Identify which cell holds the provided text, then report its (X, Y) central coordinate. 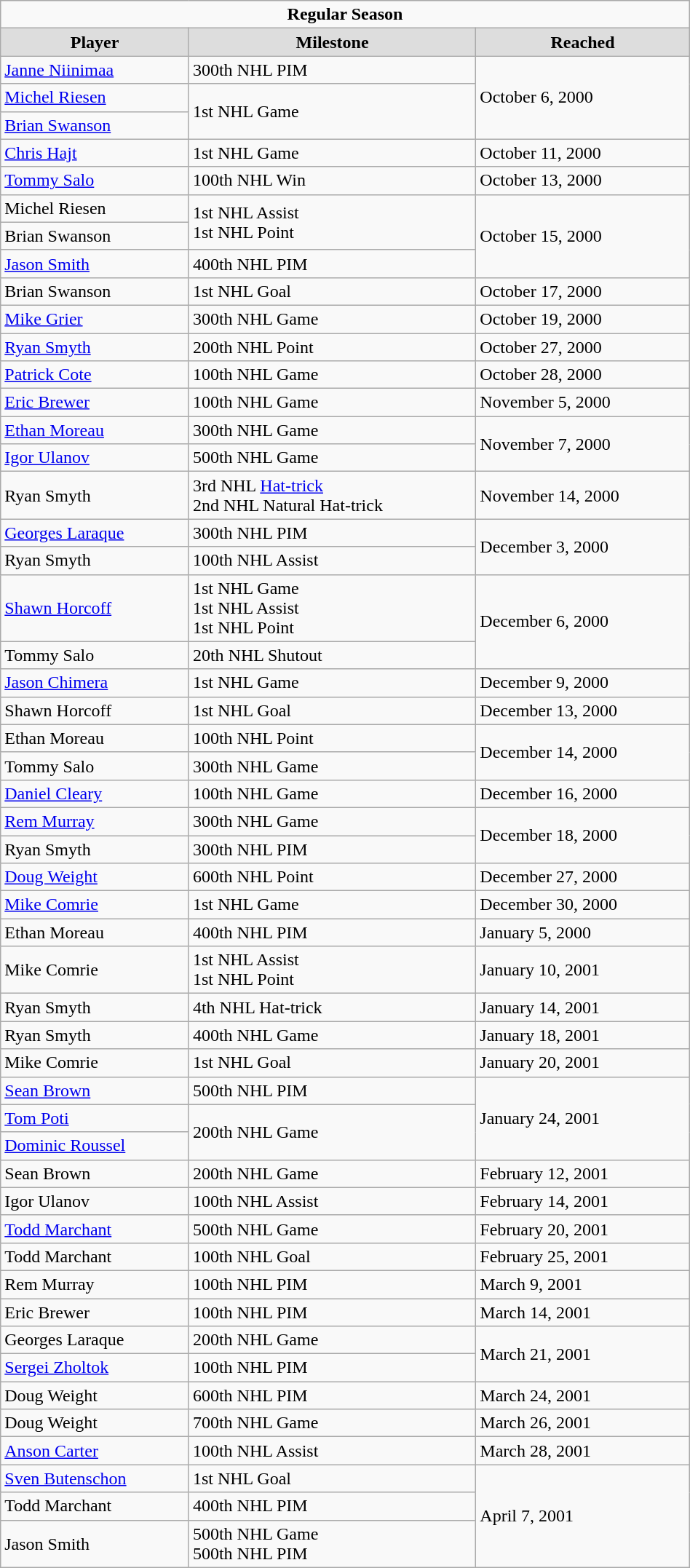
20th NHL Shutout (332, 655)
December 30, 2000 (582, 905)
March 21, 2001 (582, 1354)
February 25, 2001 (582, 1256)
Sven Butenschon (95, 1478)
December 14, 2000 (582, 752)
December 27, 2000 (582, 877)
600th NHL PIM (332, 1395)
March 24, 2001 (582, 1395)
November 14, 2000 (582, 495)
600th NHL Point (332, 877)
Sergei Zholtok (95, 1368)
Chris Hajt (95, 153)
1st NHL Game1st NHL Assist1st NHL Point (332, 608)
April 7, 2001 (582, 1516)
October 13, 2000 (582, 181)
400th NHL Game (332, 1035)
Milestone (332, 42)
October 28, 2000 (582, 375)
December 18, 2000 (582, 835)
100th NHL Point (332, 738)
Dominic Roussel (95, 1146)
March 9, 2001 (582, 1284)
Mike Grier (95, 319)
February 20, 2001 (582, 1229)
January 14, 2001 (582, 1007)
October 17, 2000 (582, 291)
March 26, 2001 (582, 1423)
January 18, 2001 (582, 1035)
February 14, 2001 (582, 1201)
January 10, 2001 (582, 970)
January 24, 2001 (582, 1118)
December 9, 2000 (582, 683)
October 15, 2000 (582, 236)
Player (95, 42)
March 14, 2001 (582, 1312)
December 16, 2000 (582, 793)
January 5, 2000 (582, 933)
Patrick Cote (95, 375)
Regular Season (345, 15)
December 3, 2000 (582, 547)
Reached (582, 42)
700th NHL Game (332, 1423)
500th NHL PIM (332, 1090)
4th NHL Hat-trick (332, 1007)
100th NHL Win (332, 181)
October 11, 2000 (582, 153)
Daniel Cleary (95, 793)
Tom Poti (95, 1118)
October 27, 2000 (582, 347)
November 5, 2000 (582, 403)
100th NHL Goal (332, 1256)
Janne Niinimaa (95, 70)
December 13, 2000 (582, 710)
October 6, 2000 (582, 98)
200th NHL Point (332, 347)
3rd NHL Hat-trick2nd NHL Natural Hat-trick (332, 495)
Anson Carter (95, 1451)
December 6, 2000 (582, 622)
March 28, 2001 (582, 1451)
Jason Chimera (95, 683)
500th NHL Game500th NHL PIM (332, 1543)
November 7, 2000 (582, 444)
January 20, 2001 (582, 1063)
February 12, 2001 (582, 1173)
October 19, 2000 (582, 319)
